Return (x, y) of the center of cell containing provided text 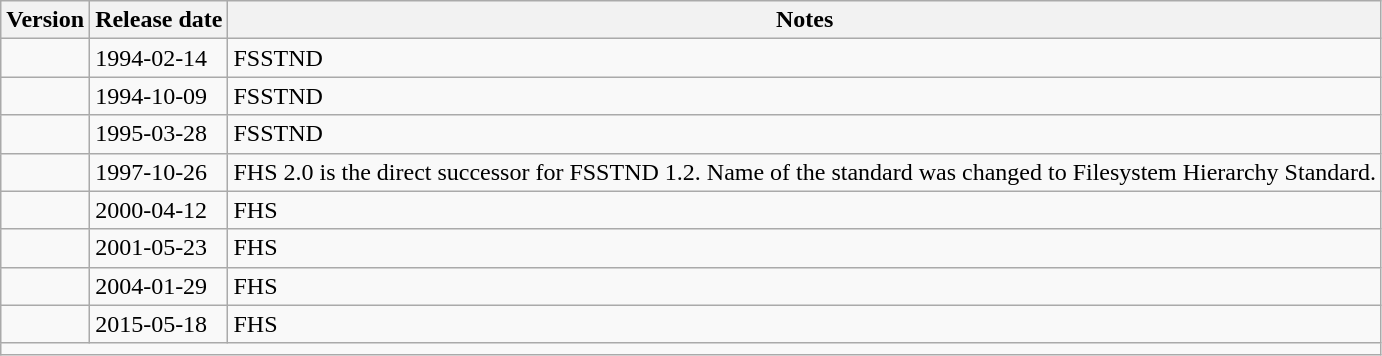
1995-03-28 (159, 134)
2000-04-12 (159, 210)
Version (46, 20)
Release date (159, 20)
1994-02-14 (159, 58)
1994-10-09 (159, 96)
2004-01-29 (159, 286)
Notes (805, 20)
2001-05-23 (159, 248)
FHS 2.0 is the direct successor for FSSTND 1.2. Name of the standard was changed to Filesystem Hierarchy Standard. (805, 172)
2015-05-18 (159, 324)
1997-10-26 (159, 172)
